Search for the cell housing the specified text and yield its [X, Y] center coordinate. 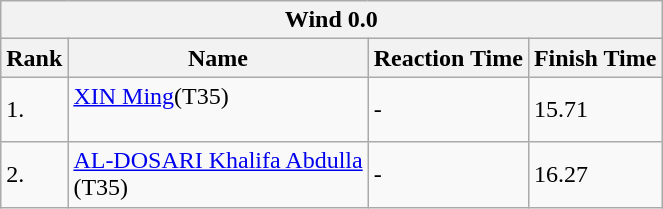
Wind 0.0 [332, 20]
16.27 [595, 174]
XIN Ming(T35) [218, 110]
AL-DOSARI Khalifa Abdulla(T35) [218, 174]
15.71 [595, 110]
2. [34, 174]
Name [218, 58]
Reaction Time [448, 58]
1. [34, 110]
Rank [34, 58]
Finish Time [595, 58]
